Locate the cell with the specified text and output its [x, y] center coordinate. 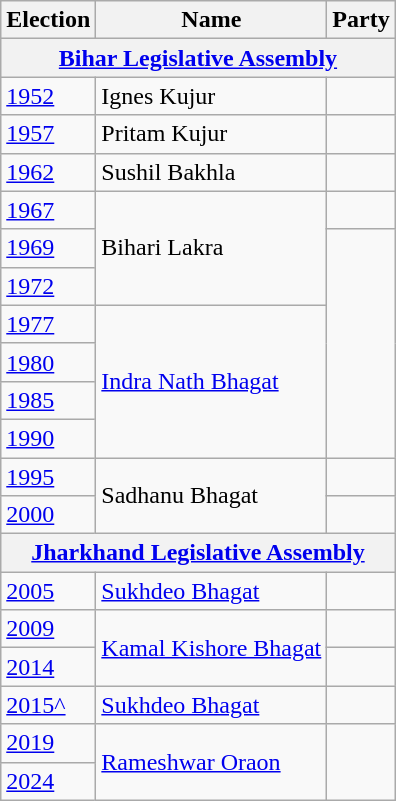
Ignes Kujur [212, 96]
2000 [48, 515]
1969 [48, 248]
Rameshwar Oraon [212, 762]
1977 [48, 324]
Bihari Lakra [212, 248]
2014 [48, 667]
1995 [48, 477]
1990 [48, 438]
1967 [48, 210]
Indra Nath Bhagat [212, 381]
Name [212, 20]
2005 [48, 591]
2024 [48, 781]
Kamal Kishore Bhagat [212, 648]
2009 [48, 629]
2019 [48, 743]
1952 [48, 96]
Sadhanu Bhagat [212, 496]
Election [48, 20]
Sushil Bakhla [212, 172]
Party [361, 20]
1962 [48, 172]
Pritam Kujur [212, 134]
Jharkhand Legislative Assembly [198, 553]
1972 [48, 286]
1957 [48, 134]
1985 [48, 400]
1980 [48, 362]
Bihar Legislative Assembly [198, 58]
2015^ [48, 705]
